Locate the cell with the specified text and output its (x, y) center coordinate. 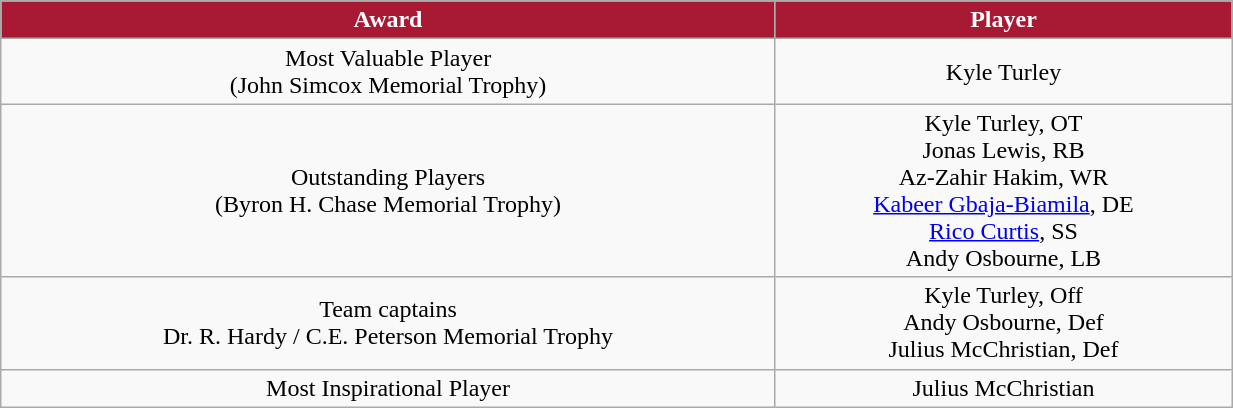
Player (1003, 20)
Outstanding Players(Byron H. Chase Memorial Trophy) (388, 190)
Kyle Turley, OTJonas Lewis, RBAz-Zahir Hakim, WRKabeer Gbaja-Biamila, DERico Curtis, SSAndy Osbourne, LB (1003, 190)
Team captainsDr. R. Hardy / C.E. Peterson Memorial Trophy (388, 323)
Award (388, 20)
Julius McChristian (1003, 388)
Most Valuable Player(John Simcox Memorial Trophy) (388, 72)
Kyle Turley (1003, 72)
Kyle Turley, OffAndy Osbourne, DefJulius McChristian, Def (1003, 323)
Most Inspirational Player (388, 388)
